Capture the cell that displays the provided text and extract its (x, y) central coordinate. 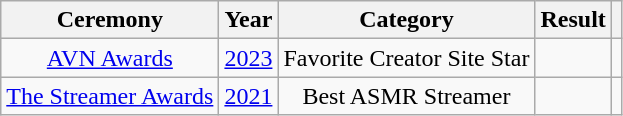
Favorite Creator Site Star (406, 58)
Category (406, 20)
The Streamer Awards (110, 96)
AVN Awards (110, 58)
2023 (248, 58)
Best ASMR Streamer (406, 96)
Ceremony (110, 20)
Year (248, 20)
2021 (248, 96)
Result (573, 20)
